For the text-containing cell, return its midpoint in [X, Y] coordinate format. 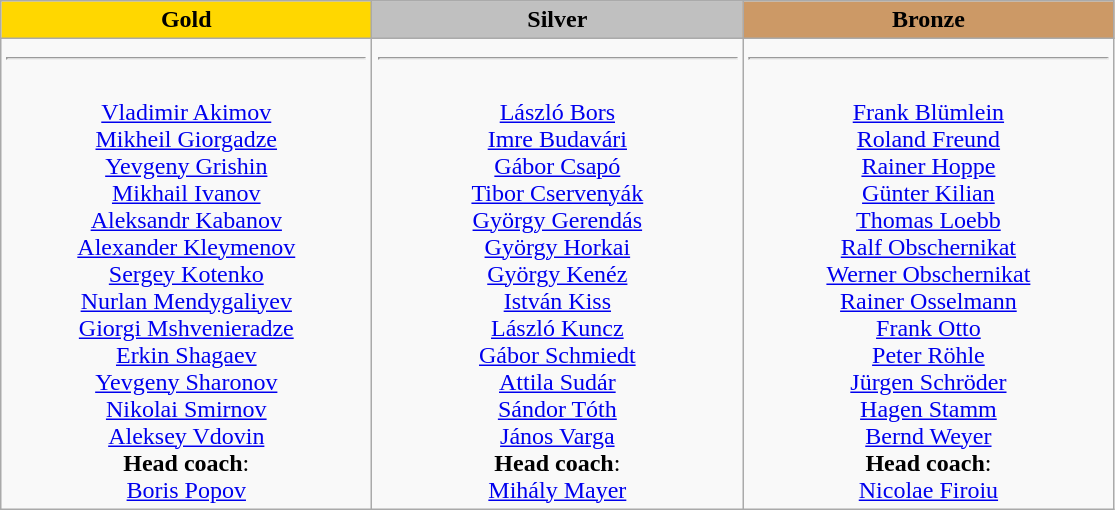
Gold [186, 20]
Bronze [928, 20]
Silver [558, 20]
